Detect which cell encompasses the target text, then output its [X, Y] center coordinate. 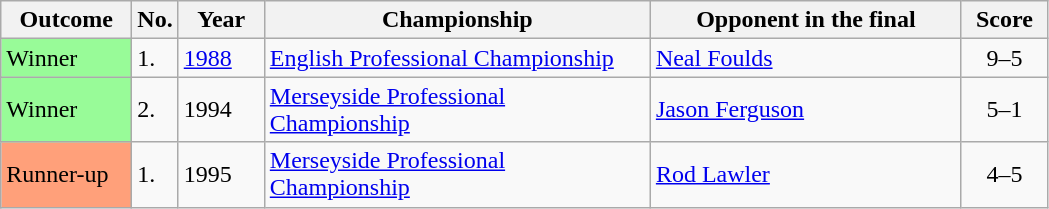
Outcome [66, 20]
Score [1004, 20]
5–1 [1004, 110]
No. [155, 20]
2. [155, 110]
1994 [221, 110]
4–5 [1004, 174]
9–5 [1004, 58]
Year [221, 20]
Neal Foulds [806, 58]
Rod Lawler [806, 174]
Opponent in the final [806, 20]
Runner-up [66, 174]
Jason Ferguson [806, 110]
1988 [221, 58]
1995 [221, 174]
English Professional Championship [457, 58]
Championship [457, 20]
